Scan for the cell matching the given text and deliver its (x, y) coordinate at center. 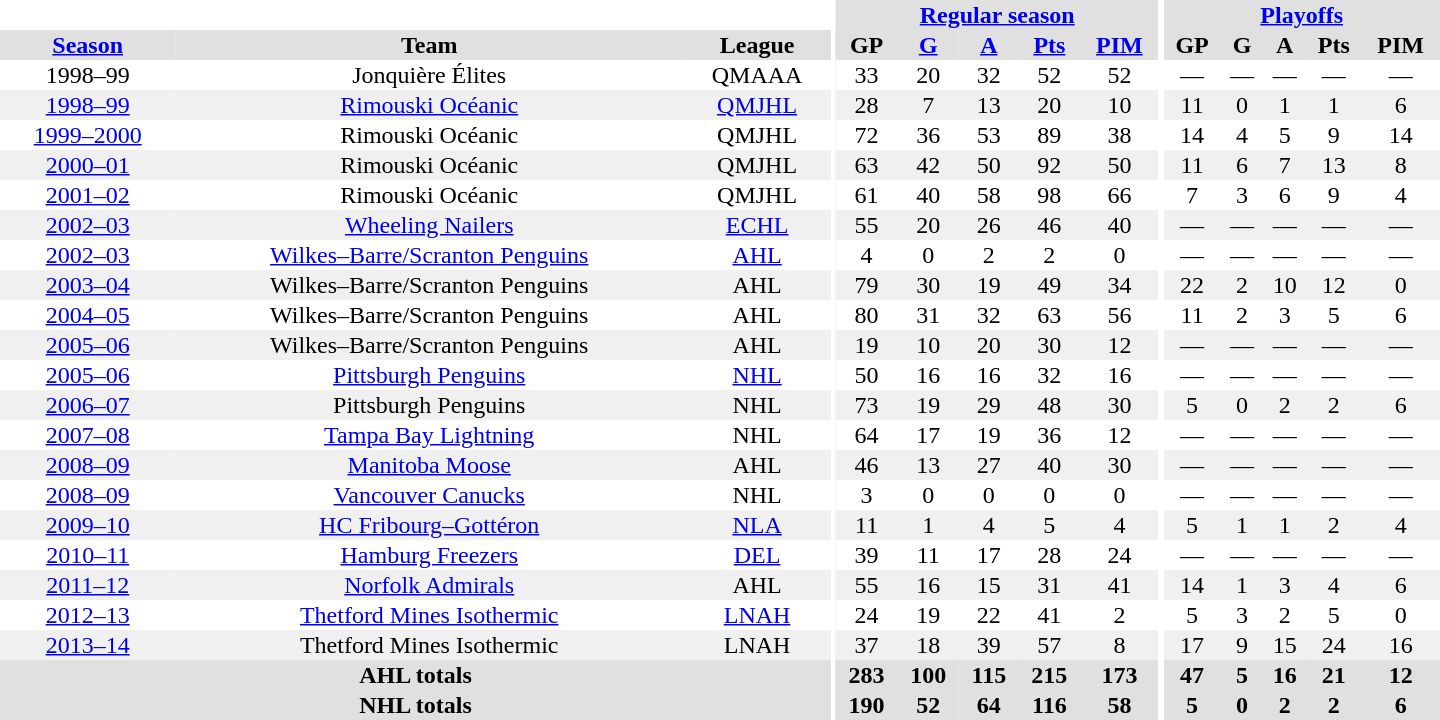
Norfolk Admirals (429, 585)
42 (928, 165)
72 (867, 135)
57 (1050, 645)
98 (1050, 195)
Hamburg Freezers (429, 555)
2004–05 (88, 315)
38 (1119, 135)
1999–2000 (88, 135)
27 (989, 465)
115 (989, 675)
53 (989, 135)
18 (928, 645)
37 (867, 645)
48 (1050, 405)
Season (88, 45)
34 (1119, 285)
NHL totals (416, 705)
2009–10 (88, 525)
283 (867, 675)
100 (928, 675)
2013–14 (88, 645)
92 (1050, 165)
Team (429, 45)
29 (989, 405)
HC Fribourg–Gottéron (429, 525)
190 (867, 705)
2010–11 (88, 555)
47 (1192, 675)
26 (989, 225)
2011–12 (88, 585)
215 (1050, 675)
49 (1050, 285)
173 (1119, 675)
56 (1119, 315)
2012–13 (88, 615)
2001–02 (88, 195)
33 (867, 75)
73 (867, 405)
21 (1334, 675)
Manitoba Moose (429, 465)
2007–08 (88, 435)
80 (867, 315)
2003–04 (88, 285)
AHL totals (416, 675)
79 (867, 285)
DEL (757, 555)
61 (867, 195)
Wheeling Nailers (429, 225)
89 (1050, 135)
NLA (757, 525)
QMAAA (757, 75)
2006–07 (88, 405)
66 (1119, 195)
ECHL (757, 225)
League (757, 45)
Playoffs (1302, 15)
2000–01 (88, 165)
Jonquière Élites (429, 75)
Regular season (998, 15)
Vancouver Canucks (429, 495)
Tampa Bay Lightning (429, 435)
116 (1050, 705)
